Provide the [X, Y] coordinate of the cell's center where the given text is located.  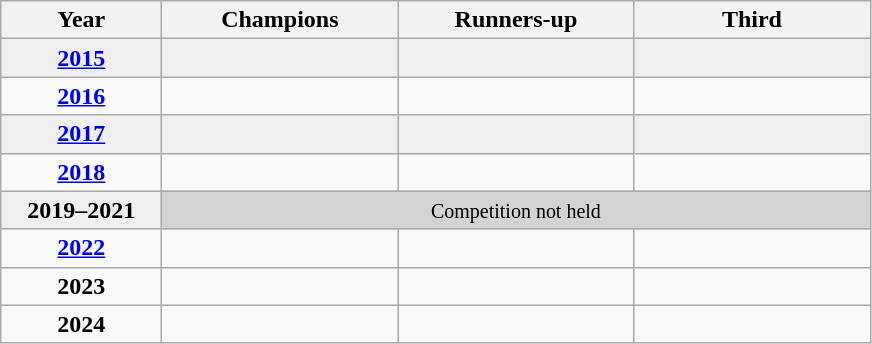
2016 [82, 96]
Third [752, 20]
Runners-up [516, 20]
2024 [82, 324]
2015 [82, 58]
2023 [82, 286]
Year [82, 20]
2019–2021 [82, 210]
2022 [82, 248]
2018 [82, 172]
2017 [82, 134]
Champions [280, 20]
Competition not held [516, 210]
